Provide the [X, Y] coordinate of the cell's center where the given text is located.  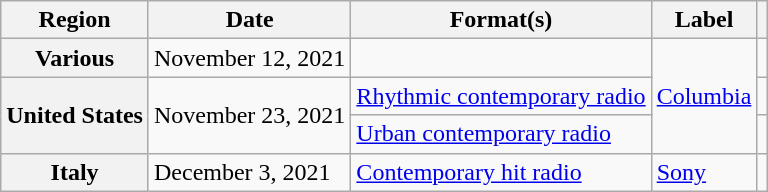
Columbia [704, 96]
November 23, 2021 [249, 115]
Italy [75, 172]
Contemporary hit radio [501, 172]
Sony [704, 172]
Format(s) [501, 20]
United States [75, 115]
December 3, 2021 [249, 172]
Region [75, 20]
Rhythmic contemporary radio [501, 96]
Various [75, 58]
November 12, 2021 [249, 58]
Label [704, 20]
Urban contemporary radio [501, 134]
Date [249, 20]
